Return the (x, y) coordinate for the center point of the cell that contains the specified text.  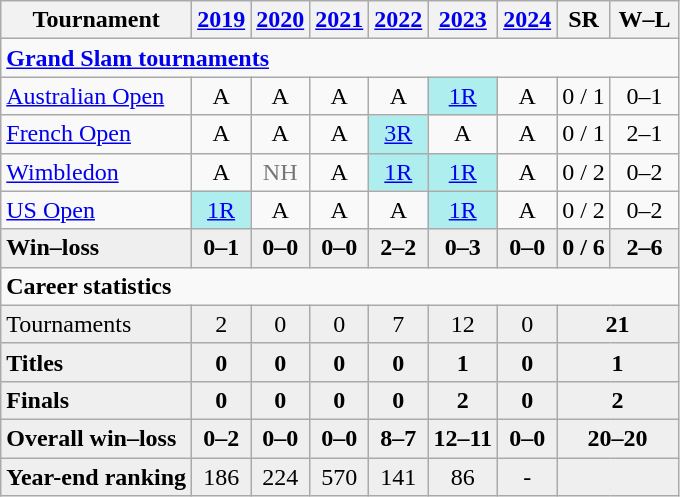
86 (463, 477)
8–7 (398, 438)
3R (398, 134)
Grand Slam tournaments (340, 58)
French Open (96, 134)
0–3 (463, 248)
12 (463, 324)
2022 (398, 20)
570 (340, 477)
Wimbledon (96, 172)
7 (398, 324)
Tournament (96, 20)
Titles (96, 362)
2024 (528, 20)
Australian Open (96, 96)
224 (280, 477)
21 (618, 324)
12–11 (463, 438)
NH (280, 172)
W–L (644, 20)
Career statistics (340, 286)
186 (222, 477)
0 / 6 (584, 248)
Finals (96, 400)
Year-end ranking (96, 477)
Tournaments (96, 324)
SR (584, 20)
2019 (222, 20)
2–1 (644, 134)
2–2 (398, 248)
Overall win–loss (96, 438)
2–6 (644, 248)
2021 (340, 20)
2020 (280, 20)
Win–loss (96, 248)
US Open (96, 210)
2023 (463, 20)
- (528, 477)
20–20 (618, 438)
141 (398, 477)
